Output the [X, Y] coordinate of the center of the cell containing the given text.  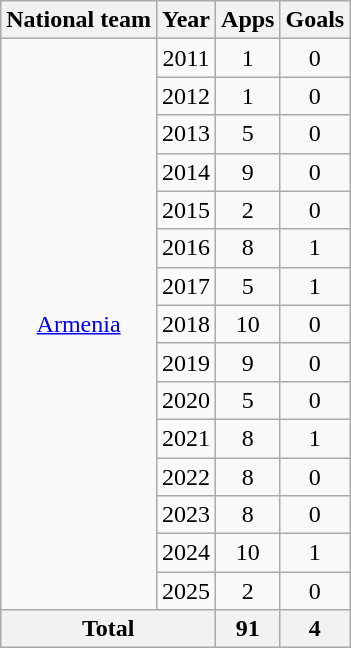
4 [315, 629]
2020 [186, 400]
2023 [186, 515]
2011 [186, 58]
Total [108, 629]
Goals [315, 20]
2019 [186, 362]
2012 [186, 96]
Apps [248, 20]
2013 [186, 134]
2015 [186, 210]
2014 [186, 172]
Armenia [79, 324]
2017 [186, 286]
National team [79, 20]
Year [186, 20]
91 [248, 629]
2024 [186, 553]
2022 [186, 477]
2021 [186, 438]
2016 [186, 248]
2018 [186, 324]
2025 [186, 591]
